Capture the cell that displays the provided text and extract its [x, y] central coordinate. 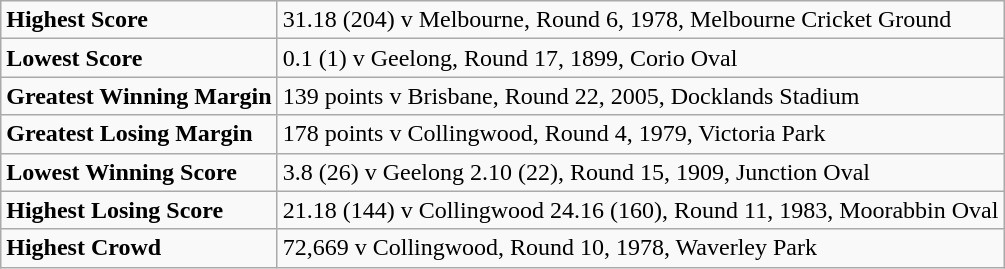
Lowest Score [139, 58]
Highest Score [139, 20]
Greatest Winning Margin [139, 96]
139 points v Brisbane, Round 22, 2005, Docklands Stadium [640, 96]
21.18 (144) v Collingwood 24.16 (160), Round 11, 1983, Moorabbin Oval [640, 210]
Greatest Losing Margin [139, 134]
Lowest Winning Score [139, 172]
72,669 v Collingwood, Round 10, 1978, Waverley Park [640, 248]
Highest Losing Score [139, 210]
0.1 (1) v Geelong, Round 17, 1899, Corio Oval [640, 58]
178 points v Collingwood, Round 4, 1979, Victoria Park [640, 134]
3.8 (26) v Geelong 2.10 (22), Round 15, 1909, Junction Oval [640, 172]
Highest Crowd [139, 248]
31.18 (204) v Melbourne, Round 6, 1978, Melbourne Cricket Ground [640, 20]
